Output the [x, y] coordinate of the center of the cell containing the given text.  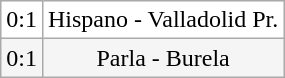
Hispano - Valladolid Pr. [162, 20]
Parla - Burela [162, 58]
